Identify which cell holds the provided text, then report its (x, y) central coordinate. 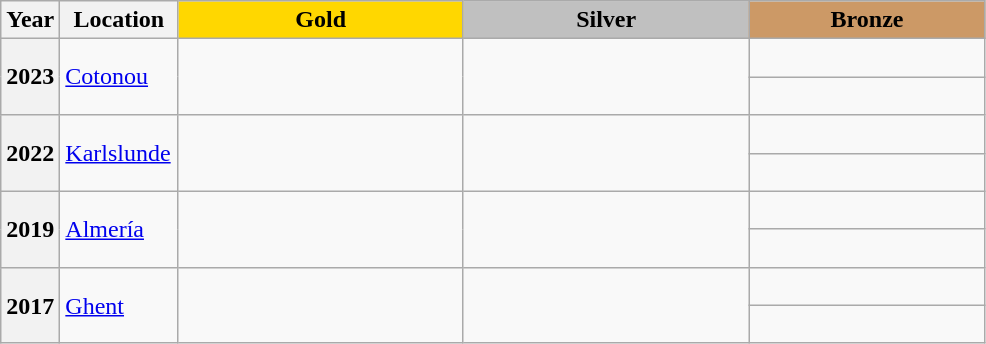
Bronze (867, 20)
Cotonou (119, 77)
2022 (30, 153)
2023 (30, 77)
2017 (30, 305)
Karlslunde (119, 153)
Year (30, 20)
Gold (320, 20)
Silver (606, 20)
2019 (30, 229)
Location (119, 20)
Almería (119, 229)
Ghent (119, 305)
